Search for the cell housing the specified text and yield its [X, Y] center coordinate. 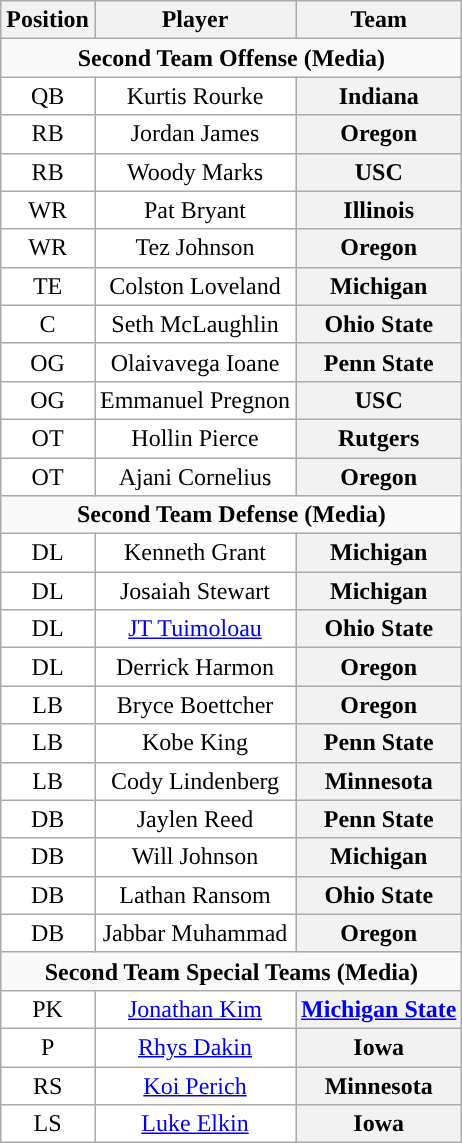
Kobe King [194, 743]
Bryce Boettcher [194, 705]
Player [194, 20]
Koi Perich [194, 1085]
Lathan Ransom [194, 895]
TE [48, 286]
Second Team Offense (Media) [232, 58]
Hollin Pierce [194, 438]
Seth McLaughlin [194, 324]
Illinois [379, 210]
Ajani Cornelius [194, 477]
Rhys Dakin [194, 1047]
Pat Bryant [194, 210]
Colston Loveland [194, 286]
Second Team Defense (Media) [232, 515]
Josaiah Stewart [194, 591]
C [48, 324]
P [48, 1047]
Will Johnson [194, 857]
Olaivavega Ioane [194, 362]
Jonathan Kim [194, 1009]
Second Team Special Teams (Media) [232, 971]
Indiana [379, 96]
RS [48, 1085]
Kenneth Grant [194, 553]
Rutgers [379, 438]
Team [379, 20]
Jabbar Muhammad [194, 933]
Kurtis Rourke [194, 96]
Jaylen Reed [194, 819]
Derrick Harmon [194, 667]
PK [48, 1009]
Jordan James [194, 134]
Luke Elkin [194, 1124]
Michigan State [379, 1009]
Cody Lindenberg [194, 781]
Position [48, 20]
Woody Marks [194, 172]
QB [48, 96]
Emmanuel Pregnon [194, 400]
Tez Johnson [194, 248]
LS [48, 1124]
JT Tuimoloau [194, 629]
